From the cell containing the given text, extract its center point as (x, y) coordinate. 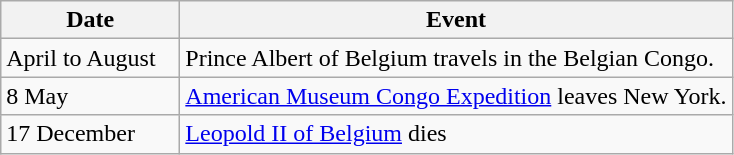
April to August (90, 58)
American Museum Congo Expedition leaves New York. (456, 96)
17 December (90, 134)
Event (456, 20)
Date (90, 20)
8 May (90, 96)
Prince Albert of Belgium travels in the Belgian Congo. (456, 58)
Leopold II of Belgium dies (456, 134)
